Return the (X, Y) coordinate for the center point of the cell that contains the specified text.  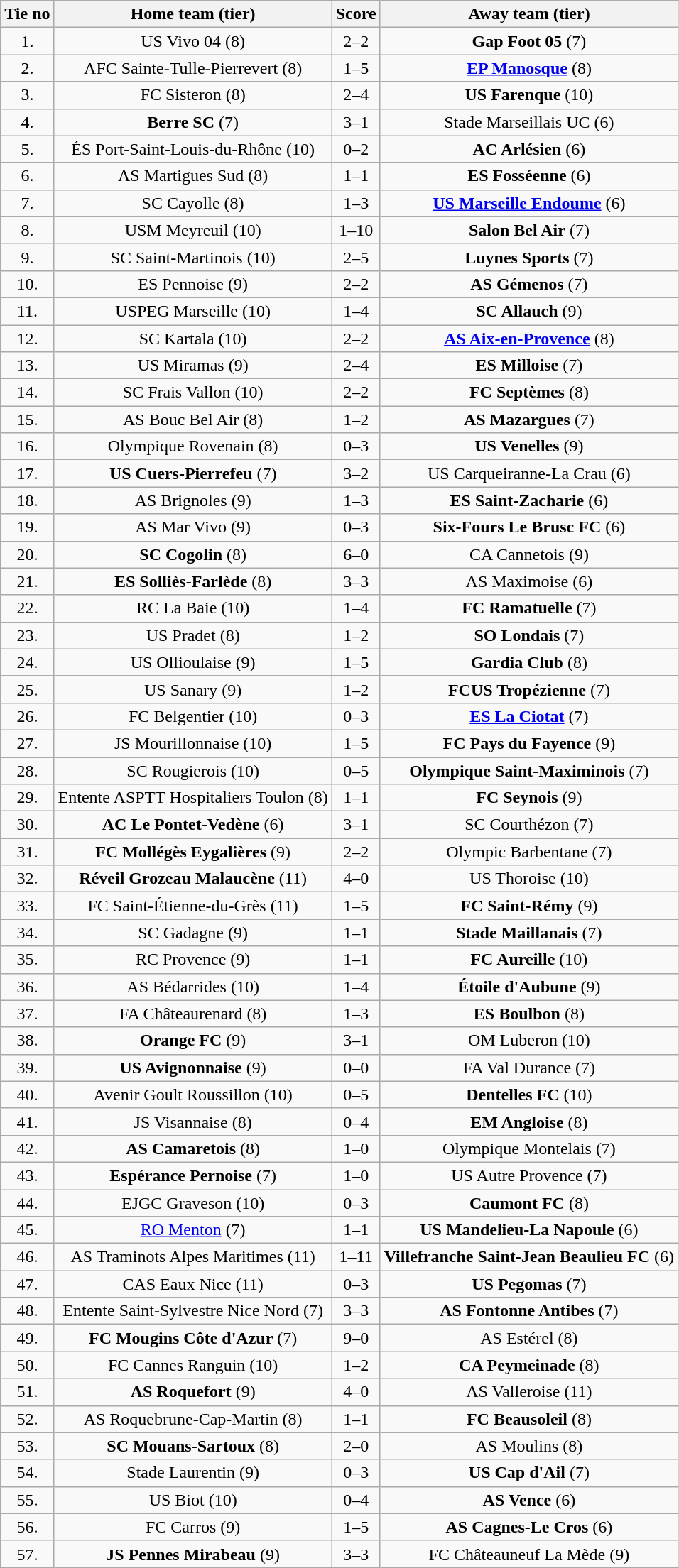
US Cuers-Pierrefeu (7) (193, 473)
AS Aix-en-Provence (8) (528, 339)
Olympic Barbentane (7) (528, 852)
FC Châteauneuf La Mède (9) (528, 1554)
46. (27, 1257)
ES Milloise (7) (528, 366)
49. (27, 1338)
48. (27, 1311)
CAS Eaux Nice (11) (193, 1284)
22. (27, 608)
FCUS Tropézienne (7) (528, 689)
39. (27, 1068)
US Biot (10) (193, 1500)
FC Saint-Étienne-du-Grès (11) (193, 906)
ES Pennoise (9) (193, 284)
SC Cayolle (8) (193, 203)
11. (27, 311)
Villefranche Saint-Jean Beaulieu FC (6) (528, 1257)
Tie no (27, 14)
30. (27, 825)
20. (27, 554)
US Venelles (9) (528, 446)
US Sanary (9) (193, 689)
12. (27, 339)
1–11 (356, 1257)
Berre SC (7) (193, 122)
24. (27, 662)
4. (27, 122)
26. (27, 716)
Away team (tier) (528, 14)
Gardia Club (8) (528, 662)
RC La Baie (10) (193, 608)
US Marseille Endoume (6) (528, 203)
Orange FC (9) (193, 1041)
FC Saint-Rémy (9) (528, 906)
51. (27, 1392)
AS Valleroise (11) (528, 1392)
37. (27, 1014)
Six-Fours Le Brusc FC (6) (528, 527)
1. (27, 41)
19. (27, 527)
AS Roquefort (9) (193, 1392)
35. (27, 960)
27. (27, 743)
SC Rougierois (10) (193, 770)
43. (27, 1175)
32. (27, 879)
9–0 (356, 1338)
41. (27, 1122)
FC Seynois (9) (528, 798)
16. (27, 446)
8. (27, 230)
14. (27, 393)
ES Solliès-Farlède (8) (193, 581)
SC Mouans-Sartoux (8) (193, 1446)
Olympique Montelais (7) (528, 1148)
Gap Foot 05 (7) (528, 41)
53. (27, 1446)
CA Peymeinade (8) (528, 1365)
FC Mougins Côte d'Azur (7) (193, 1338)
EJGC Graveson (10) (193, 1203)
US Ollioulaise (9) (193, 662)
AS Mazargues (7) (528, 420)
40. (27, 1095)
38. (27, 1041)
SO Londais (7) (528, 635)
31. (27, 852)
15. (27, 420)
FC Sisteron (8) (193, 95)
US Farenque (10) (528, 95)
AC Arlésien (6) (528, 149)
47. (27, 1284)
3–2 (356, 473)
54. (27, 1473)
ES Saint-Zacharie (6) (528, 500)
3. (27, 95)
US Carqueiranne-La Crau (6) (528, 473)
34. (27, 933)
Entente Saint-Sylvestre Nice Nord (7) (193, 1311)
6. (27, 176)
SC Allauch (9) (528, 311)
FC Beausoleil (8) (528, 1419)
6–0 (356, 554)
Caumont FC (8) (528, 1203)
25. (27, 689)
Olympique Saint-Maximinois (7) (528, 770)
USPEG Marseille (10) (193, 311)
Étoile d'Aubune (9) (528, 987)
US Pradet (8) (193, 635)
FC Belgentier (10) (193, 716)
45. (27, 1230)
Home team (tier) (193, 14)
AS Maximoise (6) (528, 581)
AS Mar Vivo (9) (193, 527)
US Miramas (9) (193, 366)
ES Fosséenne (6) (528, 176)
OM Luberon (10) (528, 1041)
Entente ASPTT Hospitaliers Toulon (8) (193, 798)
USM Meyreuil (10) (193, 230)
SC Saint-Martinois (10) (193, 257)
28. (27, 770)
Salon Bel Air (7) (528, 230)
9. (27, 257)
Stade Laurentin (9) (193, 1473)
JS Mourillonnaise (10) (193, 743)
56. (27, 1527)
Score (356, 14)
AC Le Pontet-Vedène (6) (193, 825)
57. (27, 1554)
FC Septèmes (8) (528, 393)
55. (27, 1500)
44. (27, 1203)
Stade Marseillais UC (6) (528, 122)
2. (27, 68)
FC Mollégès Eygalières (9) (193, 852)
1–10 (356, 230)
SC Frais Vallon (10) (193, 393)
23. (27, 635)
FC Ramatuelle (7) (528, 608)
ÉS Port-Saint-Louis-du-Rhône (10) (193, 149)
CA Cannetois (9) (528, 554)
RC Provence (9) (193, 960)
SC Kartala (10) (193, 339)
18. (27, 500)
SC Courthézon (7) (528, 825)
Stade Maillanais (7) (528, 933)
Réveil Grozeau Malaucène (11) (193, 879)
FC Carros (9) (193, 1527)
AFC Sainte-Tulle-Pierrevert (8) (193, 68)
AS Cagnes-Le Cros (6) (528, 1527)
ES Boulbon (8) (528, 1014)
0–2 (356, 149)
Olympique Rovenain (8) (193, 446)
ES La Ciotat (7) (528, 716)
FC Cannes Ranguin (10) (193, 1365)
AS Bouc Bel Air (8) (193, 420)
EP Manosque (8) (528, 68)
Avenir Goult Roussillon (10) (193, 1095)
AS Martigues Sud (8) (193, 176)
US Cap d'Ail (7) (528, 1473)
21. (27, 581)
0–0 (356, 1068)
36. (27, 987)
7. (27, 203)
US Mandelieu-La Napoule (6) (528, 1230)
US Avignonnaise (9) (193, 1068)
US Thoroise (10) (528, 879)
EM Angloise (8) (528, 1122)
SC Gadagne (9) (193, 933)
FC Aureille (10) (528, 960)
FA Châteaurenard (8) (193, 1014)
Luynes Sports (7) (528, 257)
RO Menton (7) (193, 1230)
Espérance Pernoise (7) (193, 1175)
SC Cogolin (8) (193, 554)
US Pegomas (7) (528, 1284)
AS Camaretois (8) (193, 1148)
50. (27, 1365)
42. (27, 1148)
AS Brignoles (9) (193, 500)
33. (27, 906)
US Autre Provence (7) (528, 1175)
52. (27, 1419)
29. (27, 798)
FA Val Durance (7) (528, 1068)
AS Estérel (8) (528, 1338)
AS Vence (6) (528, 1500)
AS Bédarrides (10) (193, 987)
JS Visannaise (8) (193, 1122)
13. (27, 366)
FC Pays du Fayence (9) (528, 743)
10. (27, 284)
AS Gémenos (7) (528, 284)
2–5 (356, 257)
AS Fontonne Antibes (7) (528, 1311)
AS Traminots Alpes Maritimes (11) (193, 1257)
Dentelles FC (10) (528, 1095)
17. (27, 473)
AS Roquebrune-Cap-Martin (8) (193, 1419)
5. (27, 149)
US Vivo 04 (8) (193, 41)
2–0 (356, 1446)
AS Moulins (8) (528, 1446)
JS Pennes Mirabeau (9) (193, 1554)
